Determine the (X, Y) coordinate at the center of the cell enclosing the given text.  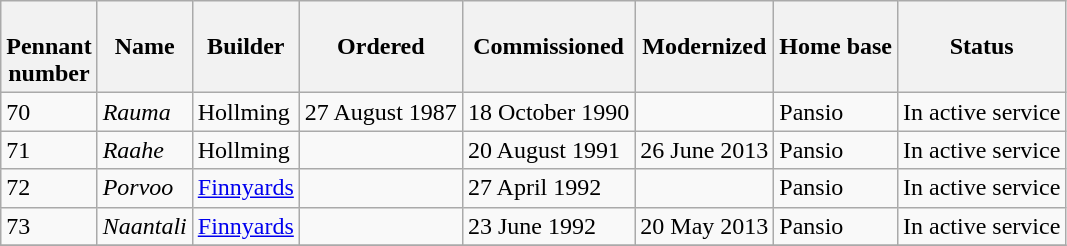
72 (49, 188)
20 August 1991 (548, 150)
Rauma (144, 112)
Status (982, 47)
23 June 1992 (548, 226)
73 (49, 226)
Modernized (704, 47)
Ordered (380, 47)
Name (144, 47)
27 April 1992 (548, 188)
26 June 2013 (704, 150)
71 (49, 150)
18 October 1990 (548, 112)
Commissioned (548, 47)
27 August 1987 (380, 112)
Porvoo (144, 188)
Naantali (144, 226)
Pennantnumber (49, 47)
20 May 2013 (704, 226)
70 (49, 112)
Raahe (144, 150)
Builder (246, 47)
Home base (836, 47)
